Determine the (X, Y) coordinate at the center of the cell enclosing the given text.  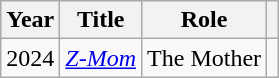
The Mother (204, 58)
Z-Mom (101, 58)
Role (204, 20)
Year (30, 20)
Title (101, 20)
2024 (30, 58)
